For the text-containing cell, return its midpoint in [x, y] coordinate format. 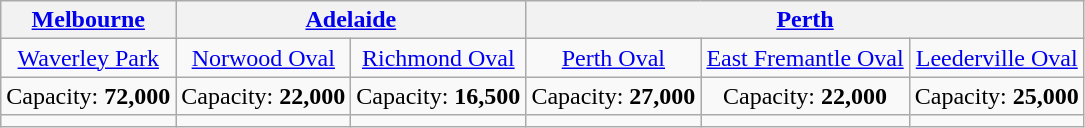
Capacity: 16,500 [438, 96]
Waverley Park [88, 58]
Perth Oval [614, 58]
Richmond Oval [438, 58]
Capacity: 25,000 [996, 96]
Adelaide [351, 20]
Norwood Oval [264, 58]
Capacity: 72,000 [88, 96]
Capacity: 27,000 [614, 96]
Melbourne [88, 20]
Perth [805, 20]
East Fremantle Oval [805, 58]
Leederville Oval [996, 58]
